Identify which cell holds the provided text, then report its [x, y] central coordinate. 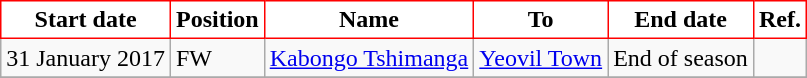
Ref. [780, 20]
31 January 2017 [86, 58]
End of season [681, 58]
FW [217, 58]
To [541, 20]
End date [681, 20]
Name [369, 20]
Position [217, 20]
Kabongo Tshimanga [369, 58]
Start date [86, 20]
Yeovil Town [541, 58]
